Return (x, y) of the center of cell containing provided text 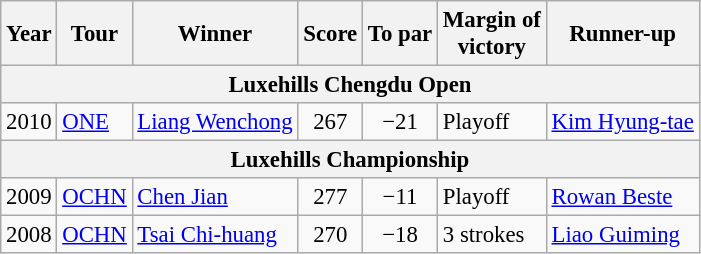
Rowan Beste (622, 197)
−18 (400, 235)
267 (330, 122)
Liang Wenchong (215, 122)
Tour (94, 34)
Tsai Chi-huang (215, 235)
−21 (400, 122)
2009 (29, 197)
Luxehills Chengdu Open (350, 85)
Winner (215, 34)
Runner-up (622, 34)
270 (330, 235)
Chen Jian (215, 197)
Year (29, 34)
To par (400, 34)
2010 (29, 122)
Liao Guiming (622, 235)
Margin ofvictory (492, 34)
ONE (94, 122)
2008 (29, 235)
−11 (400, 197)
277 (330, 197)
Luxehills Championship (350, 160)
Kim Hyung-tae (622, 122)
Score (330, 34)
3 strokes (492, 235)
